Output the [X, Y] coordinate of the center of the cell containing the given text.  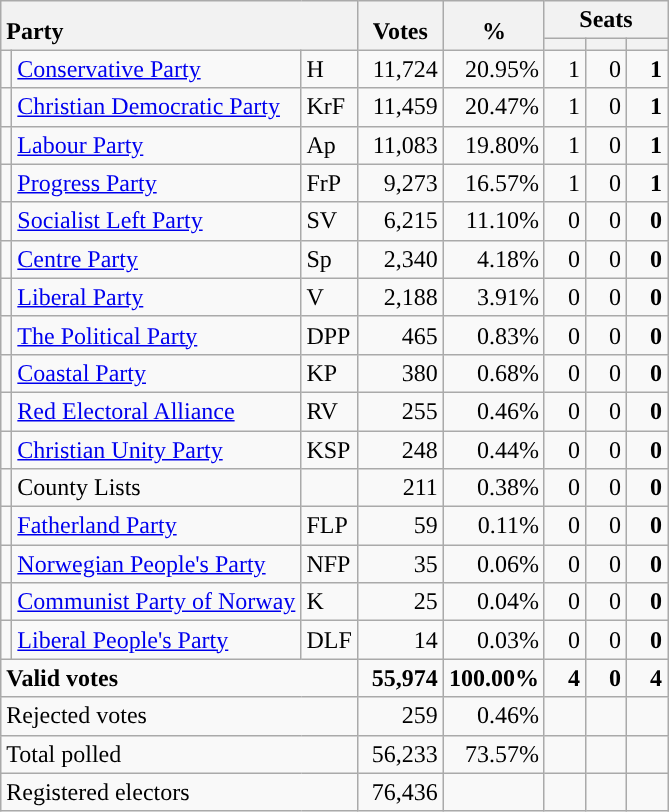
0.68% [494, 373]
11,083 [400, 145]
Christian Democratic Party [156, 107]
19.80% [494, 145]
0.44% [494, 449]
6,215 [400, 221]
DPP [329, 335]
211 [400, 488]
248 [400, 449]
County Lists [156, 488]
0.38% [494, 488]
Registered electors [180, 792]
20.47% [494, 107]
465 [400, 335]
FLP [329, 526]
255 [400, 411]
0.06% [494, 564]
Total polled [180, 754]
K [329, 602]
Liberal People's Party [156, 640]
0.83% [494, 335]
Red Electoral Alliance [156, 411]
Christian Unity Party [156, 449]
380 [400, 373]
73.57% [494, 754]
Conservative Party [156, 69]
11,724 [400, 69]
Communist Party of Norway [156, 602]
KP [329, 373]
259 [400, 716]
20.95% [494, 69]
Progress Party [156, 183]
35 [400, 564]
Ap [329, 145]
DLF [329, 640]
NFP [329, 564]
0.04% [494, 602]
RV [329, 411]
Norwegian People's Party [156, 564]
V [329, 297]
100.00% [494, 678]
76,436 [400, 792]
SV [329, 221]
0.03% [494, 640]
2,188 [400, 297]
Sp [329, 259]
% [494, 26]
Valid votes [180, 678]
4.18% [494, 259]
Socialist Left Party [156, 221]
9,273 [400, 183]
Coastal Party [156, 373]
Labour Party [156, 145]
0.11% [494, 526]
Votes [400, 26]
3.91% [494, 297]
11.10% [494, 221]
KSP [329, 449]
Seats [606, 20]
Liberal Party [156, 297]
11,459 [400, 107]
Centre Party [156, 259]
2,340 [400, 259]
14 [400, 640]
Party [180, 26]
59 [400, 526]
The Political Party [156, 335]
25 [400, 602]
FrP [329, 183]
Fatherland Party [156, 526]
16.57% [494, 183]
KrF [329, 107]
Rejected votes [180, 716]
55,974 [400, 678]
H [329, 69]
56,233 [400, 754]
